Scan for the cell matching the given text and deliver its [X, Y] coordinate at center. 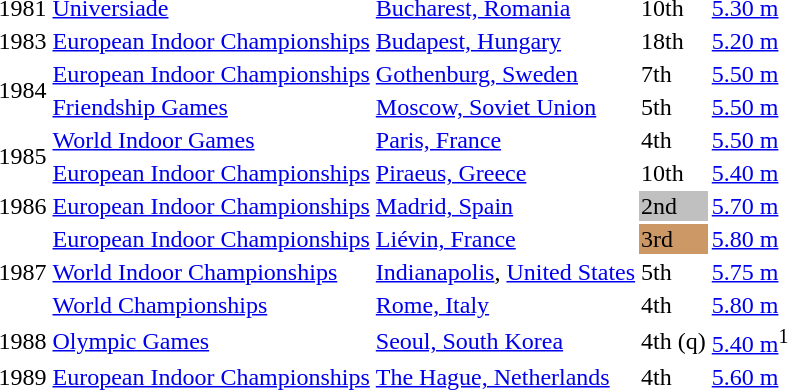
World Championships [211, 305]
3rd [674, 239]
18th [674, 41]
Olympic Games [211, 341]
Seoul, South Korea [505, 341]
Friendship Games [211, 107]
Budapest, Hungary [505, 41]
10th [674, 173]
Liévin, France [505, 239]
7th [674, 74]
World Indoor Games [211, 140]
Gothenburg, Sweden [505, 74]
Moscow, Soviet Union [505, 107]
Rome, Italy [505, 305]
Paris, France [505, 140]
Piraeus, Greece [505, 173]
Madrid, Spain [505, 206]
World Indoor Championships [211, 272]
Indianapolis, United States [505, 272]
2nd [674, 206]
4th (q) [674, 341]
